Pinpoint the cell where the given text exists, returning its (X, Y) midpoint coordinate. 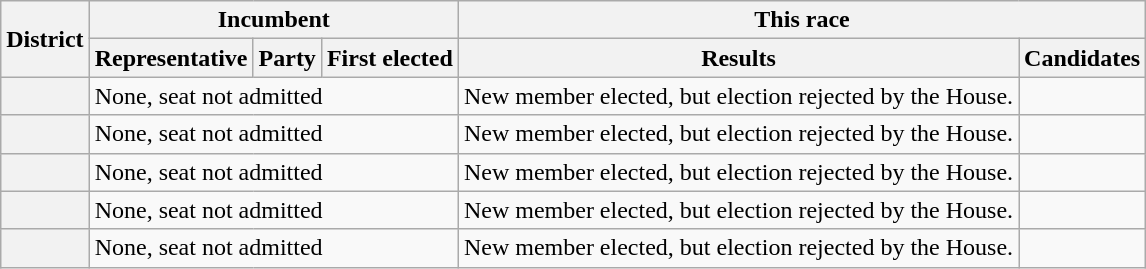
Results (738, 58)
Incumbent (274, 20)
Party (287, 58)
Representative (171, 58)
Candidates (1082, 58)
District (45, 39)
First elected (390, 58)
This race (802, 20)
